Identify which cell holds the provided text, then report its [x, y] central coordinate. 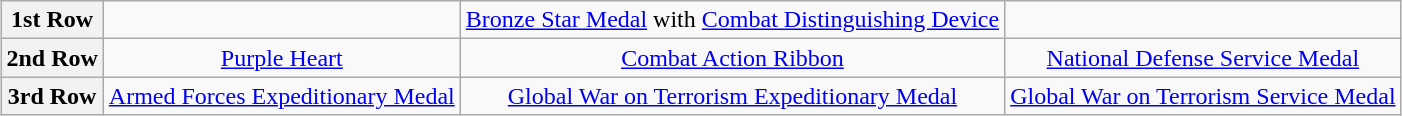
3rd Row [52, 96]
Global War on Terrorism Expeditionary Medal [732, 96]
Global War on Terrorism Service Medal [1203, 96]
Combat Action Ribbon [732, 58]
2nd Row [52, 58]
Bronze Star Medal with Combat Distinguishing Device [732, 20]
Armed Forces Expeditionary Medal [282, 96]
National Defense Service Medal [1203, 58]
Purple Heart [282, 58]
1st Row [52, 20]
